From the cell containing the given text, extract its center point as [x, y] coordinate. 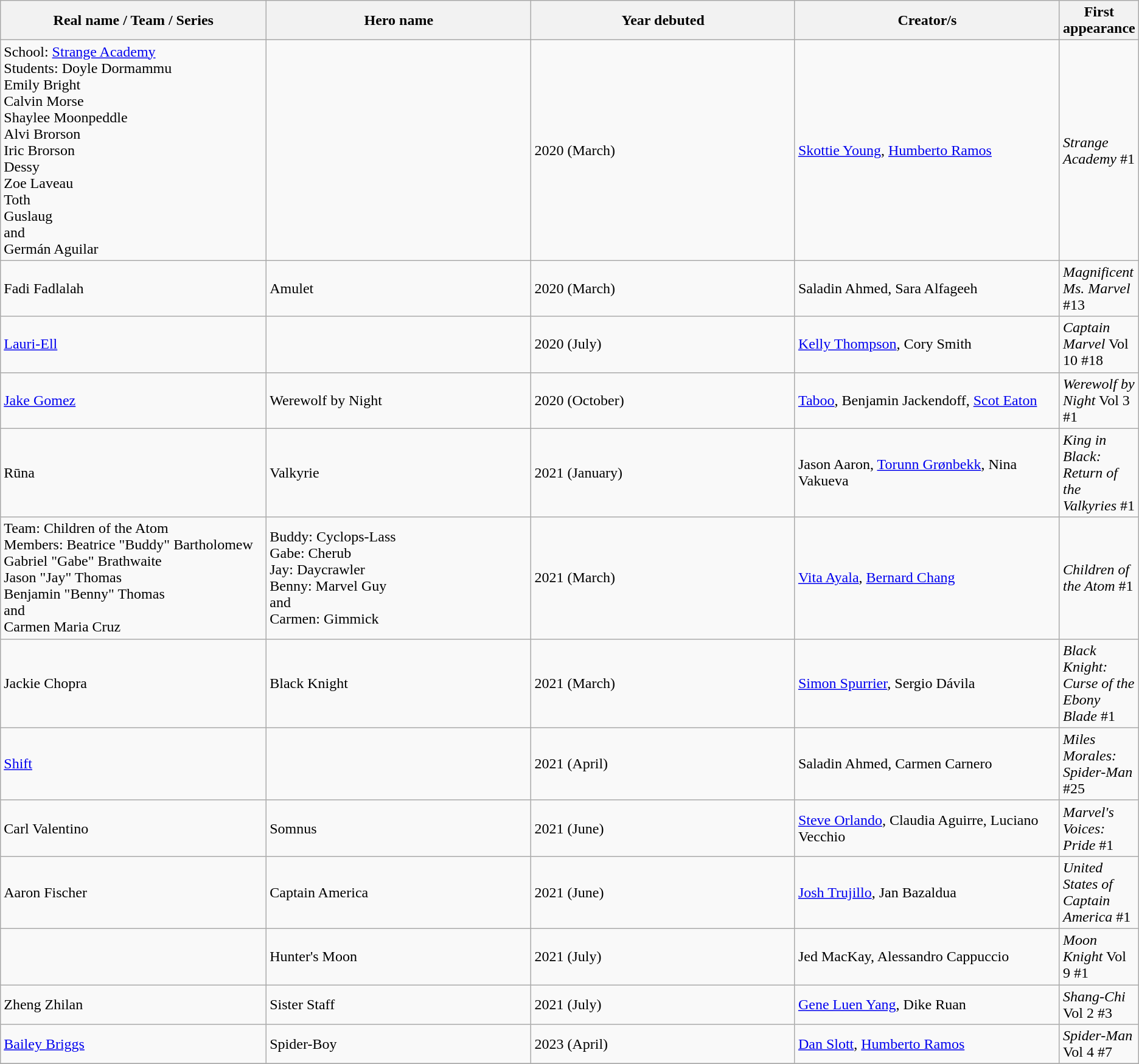
Simon Spurrier, Sergio Dávila [927, 683]
Marvel's Voices: Pride #1 [1099, 828]
Josh Trujillo, Jan Bazaldua [927, 892]
Black Knight: Curse of the Ebony Blade #1 [1099, 683]
Bailey Briggs [134, 1044]
Somnus [399, 828]
Hunter's Moon [399, 956]
United States of Captain America #1 [1099, 892]
Jackie Chopra [134, 683]
Moon Knight Vol 9 #1 [1099, 956]
Buddy: Cyclops-LassGabe: CherubJay: DaycrawlerBenny: Marvel GuyandCarmen: Gimmick [399, 578]
Werewolf by Night Vol 3 #1 [1099, 400]
Rūna [134, 473]
Black Knight [399, 683]
2023 (April) [663, 1044]
Taboo, Benjamin Jackendoff, Scot Eaton [927, 400]
Children of the Atom #1 [1099, 578]
Miles Morales: Spider-Man #25 [1099, 764]
Magnificent Ms. Marvel #13 [1099, 288]
Year debuted [663, 21]
Real name / Team / Series [134, 21]
King in Black: Return of the Valkyries #1 [1099, 473]
2020 (October) [663, 400]
Skottie Young, Humberto Ramos [927, 150]
Shift [134, 764]
Creator/s [927, 21]
Strange Academy #1 [1099, 150]
Shang-Chi Vol 2 #3 [1099, 1004]
Saladin Ahmed, Sara Alfageeh [927, 288]
Jake Gomez [134, 400]
Sister Staff [399, 1004]
Carl Valentino [134, 828]
Kelly Thompson, Cory Smith [927, 344]
Aaron Fischer [134, 892]
Valkyrie [399, 473]
2020 (July) [663, 344]
2021 (January) [663, 473]
Zheng Zhilan [134, 1004]
Spider-Boy [399, 1044]
2021 (April) [663, 764]
Team: Children of the AtomMembers: Beatrice "Buddy" BartholomewGabriel "Gabe" BrathwaiteJason "Jay" ThomasBenjamin "Benny" ThomasandCarmen Maria Cruz [134, 578]
Lauri-Ell [134, 344]
Spider-Man Vol 4 #7 [1099, 1044]
Dan Slott, Humberto Ramos [927, 1044]
Hero name [399, 21]
Gene Luen Yang, Dike Ruan [927, 1004]
Captain Marvel Vol 10 #18 [1099, 344]
Steve Orlando, Claudia Aguirre, Luciano Vecchio [927, 828]
Jed MacKay, Alessandro Cappuccio [927, 956]
Captain America [399, 892]
Fadi Fadlalah [134, 288]
Vita Ayala, Bernard Chang [927, 578]
Werewolf by Night [399, 400]
First appearance [1099, 21]
Saladin Ahmed, Carmen Carnero [927, 764]
Jason Aaron, Torunn Grønbekk, Nina Vakueva [927, 473]
Amulet [399, 288]
